Extract the (x, y) coordinate from the center of the cell holding the provided text.  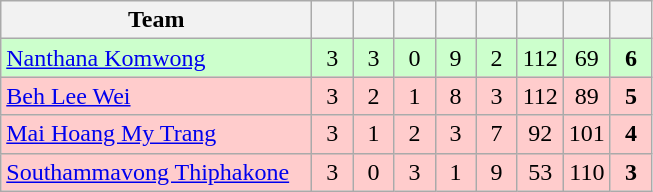
Nanthana Komwong (156, 58)
Beh Lee Wei (156, 96)
92 (540, 134)
5 (630, 96)
Southammavong Thiphakone (156, 172)
Mai Hoang My Trang (156, 134)
53 (540, 172)
8 (456, 96)
7 (496, 134)
4 (630, 134)
89 (586, 96)
6 (630, 58)
Team (156, 20)
101 (586, 134)
69 (586, 58)
110 (586, 172)
